From the cell containing the given text, extract its center point as (X, Y) coordinate. 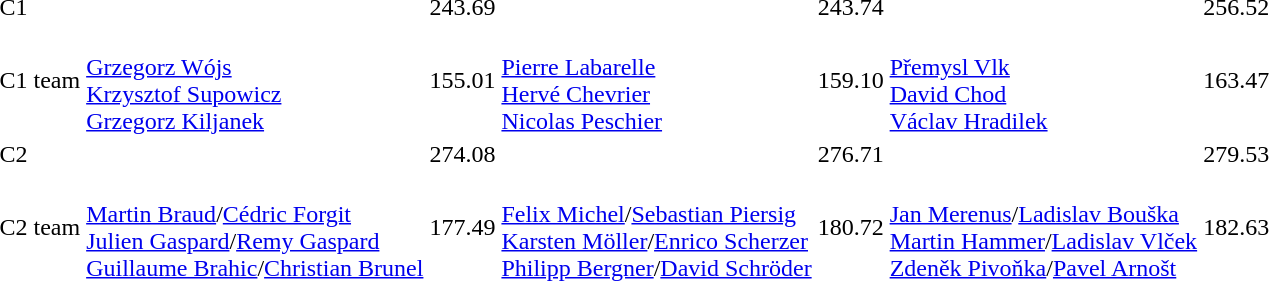
274.08 (462, 154)
159.10 (850, 80)
Grzegorz WójsKrzysztof SupowiczGrzegorz Kiljanek (255, 80)
155.01 (462, 80)
276.71 (850, 154)
Pierre LabarelleHervé ChevrierNicolas Peschier (656, 80)
Přemysl VlkDavid ChodVáclav Hradilek (1043, 80)
